Detect which cell encompasses the target text, then output its [X, Y] center coordinate. 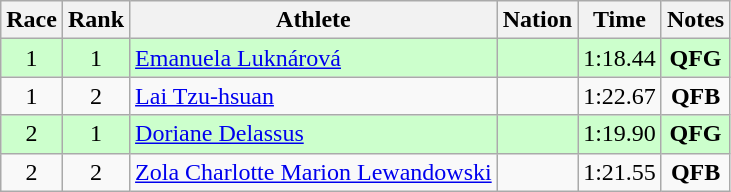
Doriane Delassus [314, 134]
Nation [537, 20]
Athlete [314, 20]
1:19.90 [620, 134]
Emanuela Luknárová [314, 58]
Zola Charlotte Marion Lewandowski [314, 172]
1:18.44 [620, 58]
1:22.67 [620, 96]
Race [32, 20]
Time [620, 20]
Lai Tzu-hsuan [314, 96]
Notes [695, 20]
Rank [96, 20]
1:21.55 [620, 172]
